Search for the cell housing the specified text and yield its [x, y] center coordinate. 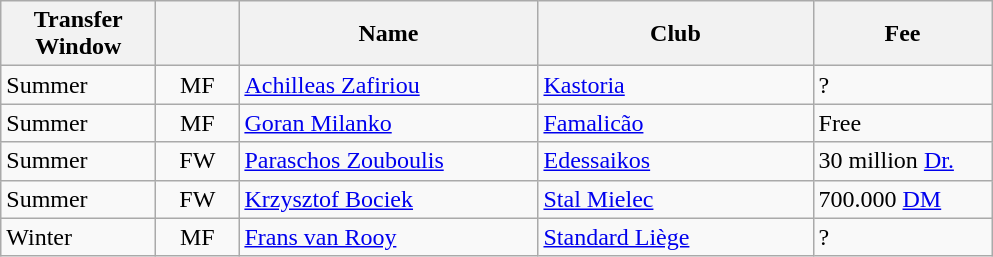
Free [902, 123]
Achilleas Zafiriou [388, 85]
Club [676, 34]
Standard Liège [676, 237]
700.000 DM [902, 199]
Frans van Rooy [388, 237]
30 million Dr. [902, 161]
Paraschos Zouboulis [388, 161]
Famalicão [676, 123]
Transfer Window [78, 34]
Fee [902, 34]
Krzysztof Bociek [388, 199]
Edessaikos [676, 161]
Kastoria [676, 85]
Winter [78, 237]
Stal Mielec [676, 199]
Name [388, 34]
Goran Milanko [388, 123]
